Scan for the cell matching the given text and deliver its (X, Y) coordinate at center. 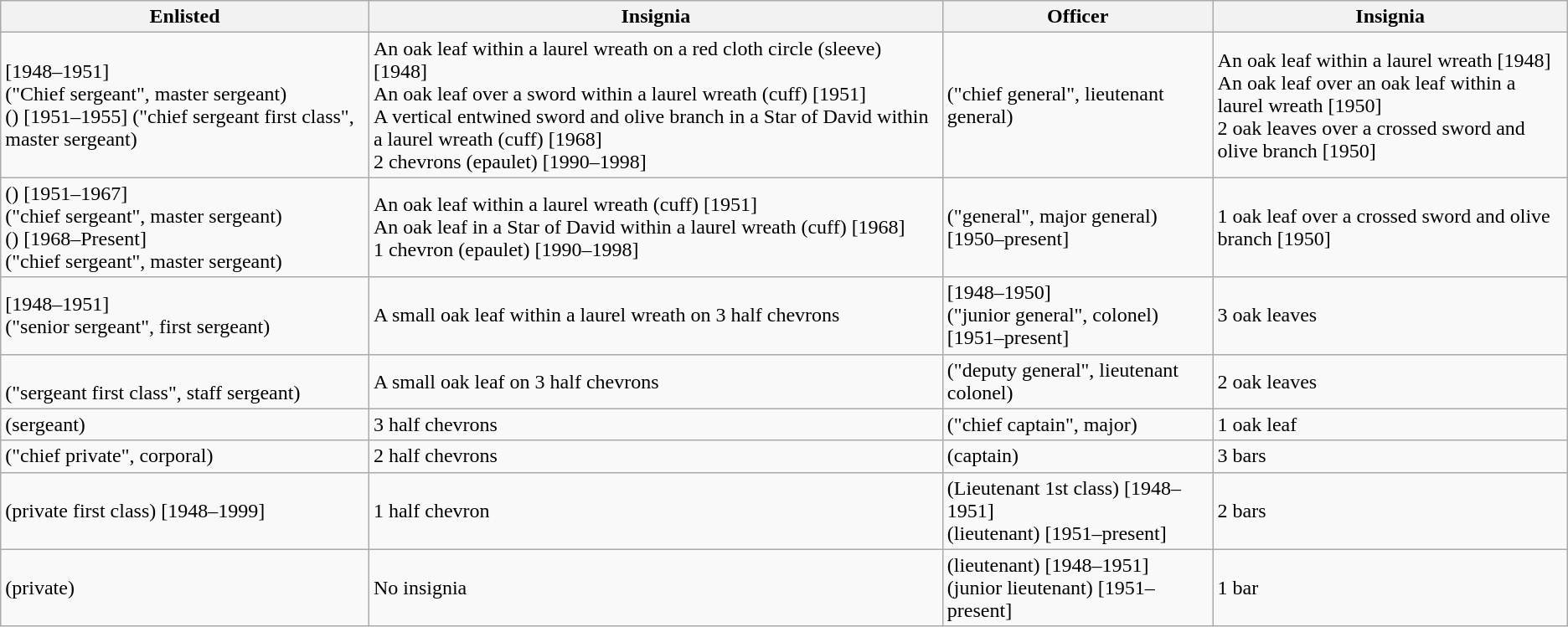
3 half chevrons (655, 424)
("chief general", lieutenant general) (1077, 105)
("chief private", corporal) (185, 456)
(captain) (1077, 456)
3 bars (1390, 456)
[1948–1950] ("junior general", colonel) [1951–present] (1077, 316)
("sergeant first class", staff sergeant) (185, 382)
Enlisted (185, 17)
() [1951–1967] ("chief sergeant", master sergeant) () [1968–Present]("chief sergeant", master sergeant) (185, 228)
3 oak leaves (1390, 316)
A small oak leaf within a laurel wreath on 3 half chevrons (655, 316)
(private) (185, 588)
1 half chevron (655, 511)
("general", major general) [1950–present] (1077, 228)
(private first class) [1948–1999] (185, 511)
2 bars (1390, 511)
No insignia (655, 588)
[1948–1951] ("Chief sergeant", master sergeant) () [1951–1955] ("chief sergeant first class", master sergeant) (185, 105)
1 oak leaf over a crossed sword and olive branch [1950] (1390, 228)
Officer (1077, 17)
("deputy general", lieutenant colonel) (1077, 382)
1 oak leaf (1390, 424)
A small oak leaf on 3 half chevrons (655, 382)
2 oak leaves (1390, 382)
("chief captain", major) (1077, 424)
An oak leaf within a laurel wreath (cuff) [1951]An oak leaf in a Star of David within a laurel wreath (cuff) [1968]1 chevron (epaulet) [1990–1998] (655, 228)
(Lieutenant 1st class) [1948–1951] (lieutenant) [1951–present] (1077, 511)
(sergeant) (185, 424)
2 half chevrons (655, 456)
(lieutenant) [1948–1951] (junior lieutenant) [1951–present] (1077, 588)
[1948–1951] ("senior sergeant", first sergeant) (185, 316)
1 bar (1390, 588)
